Identify which cell holds the provided text, then report its (x, y) central coordinate. 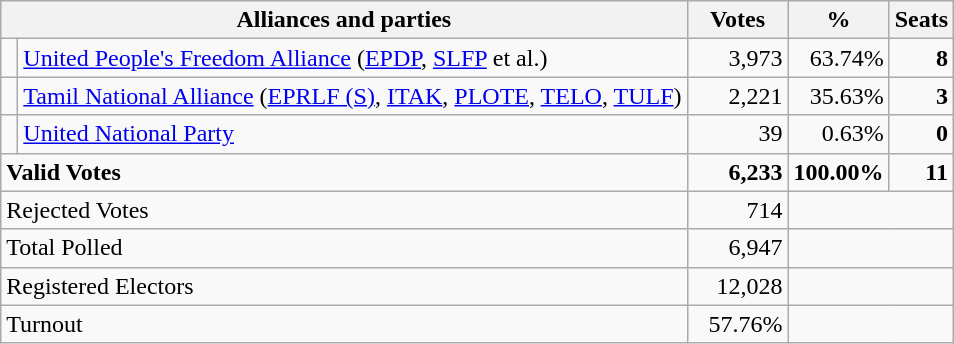
714 (738, 210)
Tamil National Alliance (EPRLF (S), ITAK, PLOTE, TELO, TULF) (352, 96)
Valid Votes (344, 172)
39 (738, 134)
Seats (921, 20)
2,221 (738, 96)
8 (921, 58)
12,028 (738, 286)
35.63% (838, 96)
Rejected Votes (344, 210)
United National Party (352, 134)
100.00% (838, 172)
Alliances and parties (344, 20)
Total Polled (344, 248)
0 (921, 134)
Votes (738, 20)
United People's Freedom Alliance (EPDP, SLFP et al.) (352, 58)
0.63% (838, 134)
3,973 (738, 58)
6,233 (738, 172)
Registered Electors (344, 286)
6,947 (738, 248)
57.76% (738, 324)
3 (921, 96)
Turnout (344, 324)
% (838, 20)
11 (921, 172)
63.74% (838, 58)
